Pinpoint the cell where the given text exists, returning its [X, Y] midpoint coordinate. 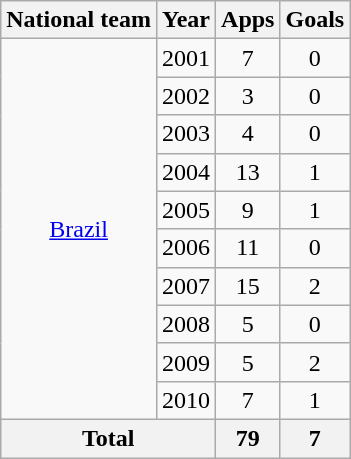
2005 [186, 210]
2002 [186, 96]
Year [186, 20]
13 [248, 172]
79 [248, 438]
Goals [315, 20]
3 [248, 96]
9 [248, 210]
2008 [186, 324]
2009 [186, 362]
National team [79, 20]
2010 [186, 400]
4 [248, 134]
Total [108, 438]
2006 [186, 248]
Apps [248, 20]
15 [248, 286]
2003 [186, 134]
2007 [186, 286]
11 [248, 248]
2001 [186, 58]
Brazil [79, 230]
2004 [186, 172]
